Find where the given text appears and provide that cell's center as [x, y] coordinate. 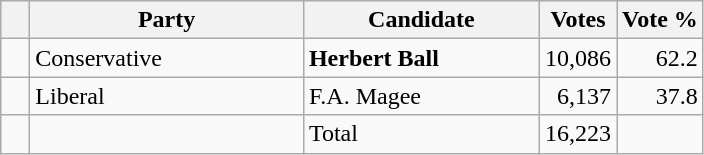
10,086 [578, 58]
Candidate [421, 20]
Votes [578, 20]
Liberal [167, 96]
F.A. Magee [421, 96]
Vote % [660, 20]
Herbert Ball [421, 58]
16,223 [578, 134]
62.2 [660, 58]
Total [421, 134]
6,137 [578, 96]
37.8 [660, 96]
Conservative [167, 58]
Party [167, 20]
